For the text-containing cell, return its midpoint in [x, y] coordinate format. 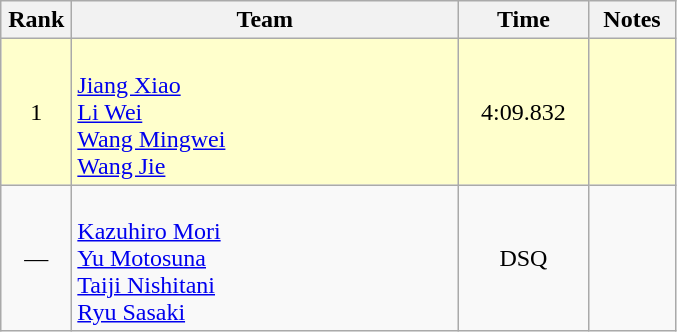
DSQ [524, 258]
Kazuhiro MoriYu MotosunaTaiji NishitaniRyu Sasaki [265, 258]
Jiang XiaoLi WeiWang MingweiWang Jie [265, 112]
1 [36, 112]
4:09.832 [524, 112]
Team [265, 20]
— [36, 258]
Time [524, 20]
Notes [632, 20]
Rank [36, 20]
